Search for the cell housing the specified text and yield its [x, y] center coordinate. 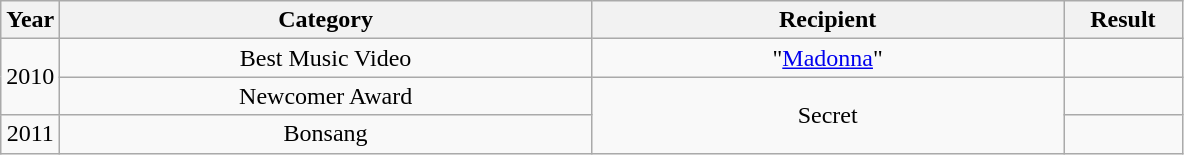
"Madonna" [827, 58]
Secret [827, 115]
Year [30, 20]
Result [1123, 20]
Recipient [827, 20]
2010 [30, 77]
Category [326, 20]
Best Music Video [326, 58]
Bonsang [326, 134]
2011 [30, 134]
Newcomer Award [326, 96]
